Find where the given text appears and provide that cell's center as [x, y] coordinate. 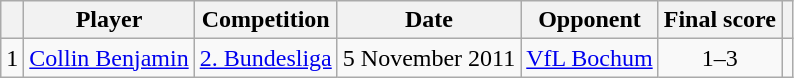
1–3 [720, 58]
VfL Bochum [590, 58]
Opponent [590, 20]
5 November 2011 [428, 58]
1 [12, 58]
Date [428, 20]
2. Bundesliga [266, 58]
Player [109, 20]
Competition [266, 20]
Collin Benjamin [109, 58]
Final score [720, 20]
